Search for the cell housing the specified text and yield its [X, Y] center coordinate. 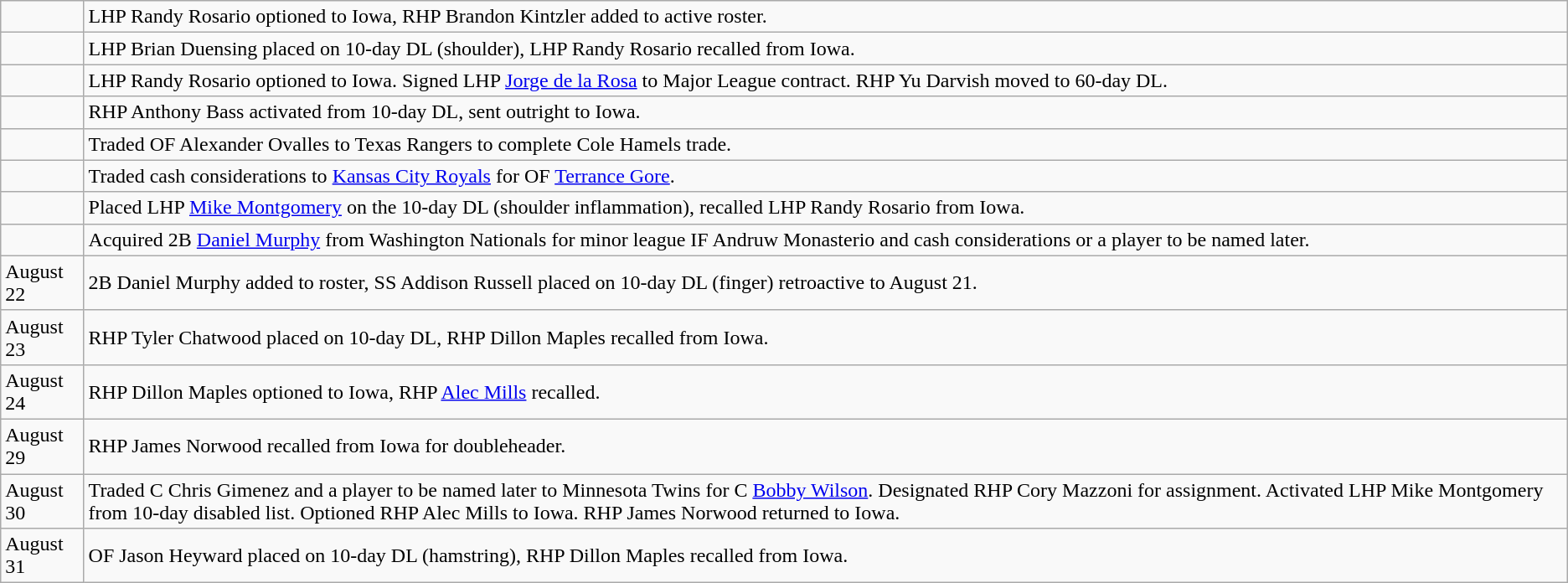
RHP Anthony Bass activated from 10-day DL, sent outright to Iowa. [826, 112]
RHP Dillon Maples optioned to Iowa, RHP Alec Mills recalled. [826, 392]
LHP Randy Rosario optioned to Iowa. Signed LHP Jorge de la Rosa to Major League contract. RHP Yu Darvish moved to 60-day DL. [826, 80]
OF Jason Heyward placed on 10-day DL (hamstring), RHP Dillon Maples recalled from Iowa. [826, 556]
August 30 [42, 501]
LHP Randy Rosario optioned to Iowa, RHP Brandon Kintzler added to active roster. [826, 17]
August 23 [42, 337]
Placed LHP Mike Montgomery on the 10-day DL (shoulder inflammation), recalled LHP Randy Rosario from Iowa. [826, 208]
RHP James Norwood recalled from Iowa for doubleheader. [826, 446]
Traded OF Alexander Ovalles to Texas Rangers to complete Cole Hamels trade. [826, 144]
August 31 [42, 556]
RHP Tyler Chatwood placed on 10-day DL, RHP Dillon Maples recalled from Iowa. [826, 337]
August 24 [42, 392]
Traded cash considerations to Kansas City Royals for OF Terrance Gore. [826, 176]
August 22 [42, 283]
Acquired 2B Daniel Murphy from Washington Nationals for minor league IF Andruw Monasterio and cash considerations or a player to be named later. [826, 240]
August 29 [42, 446]
2B Daniel Murphy added to roster, SS Addison Russell placed on 10-day DL (finger) retroactive to August 21. [826, 283]
LHP Brian Duensing placed on 10-day DL (shoulder), LHP Randy Rosario recalled from Iowa. [826, 49]
